Pinpoint the cell where the given text exists, returning its (X, Y) midpoint coordinate. 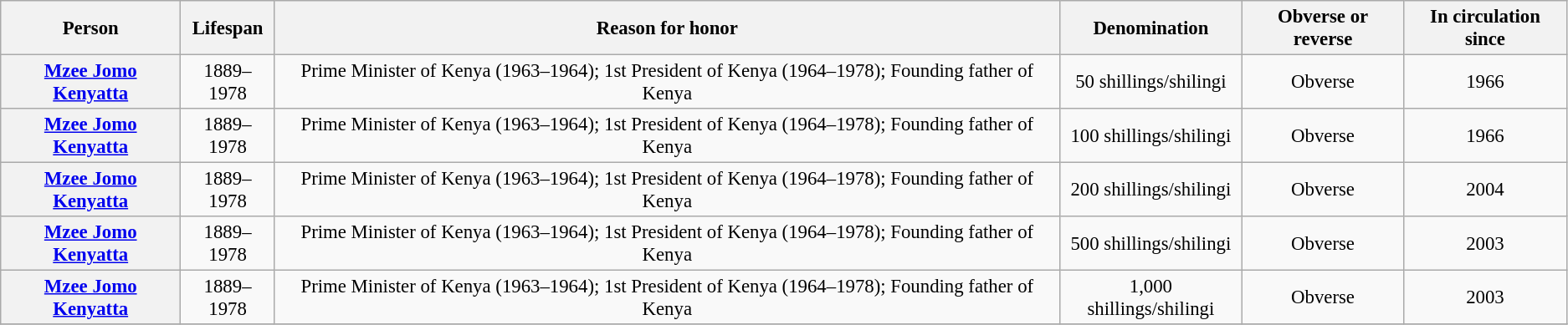
500 shillings/shilingi (1151, 244)
Obverse or reverse (1324, 28)
Reason for honor (667, 28)
In circulation since (1484, 28)
50 shillings/shilingi (1151, 82)
1,000 shillings/shilingi (1151, 297)
Lifespan (228, 28)
Person (90, 28)
Denomination (1151, 28)
200 shillings/shilingi (1151, 190)
100 shillings/shilingi (1151, 135)
2004 (1484, 190)
